For the text-containing cell, return its midpoint in (X, Y) coordinate format. 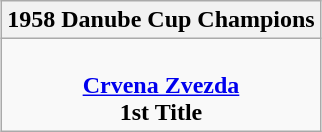
Crvena Zvezda 1st Title (161, 85)
1958 Danube Cup Champions (161, 20)
